Determine the (x, y) coordinate at the center of the cell enclosing the given text.  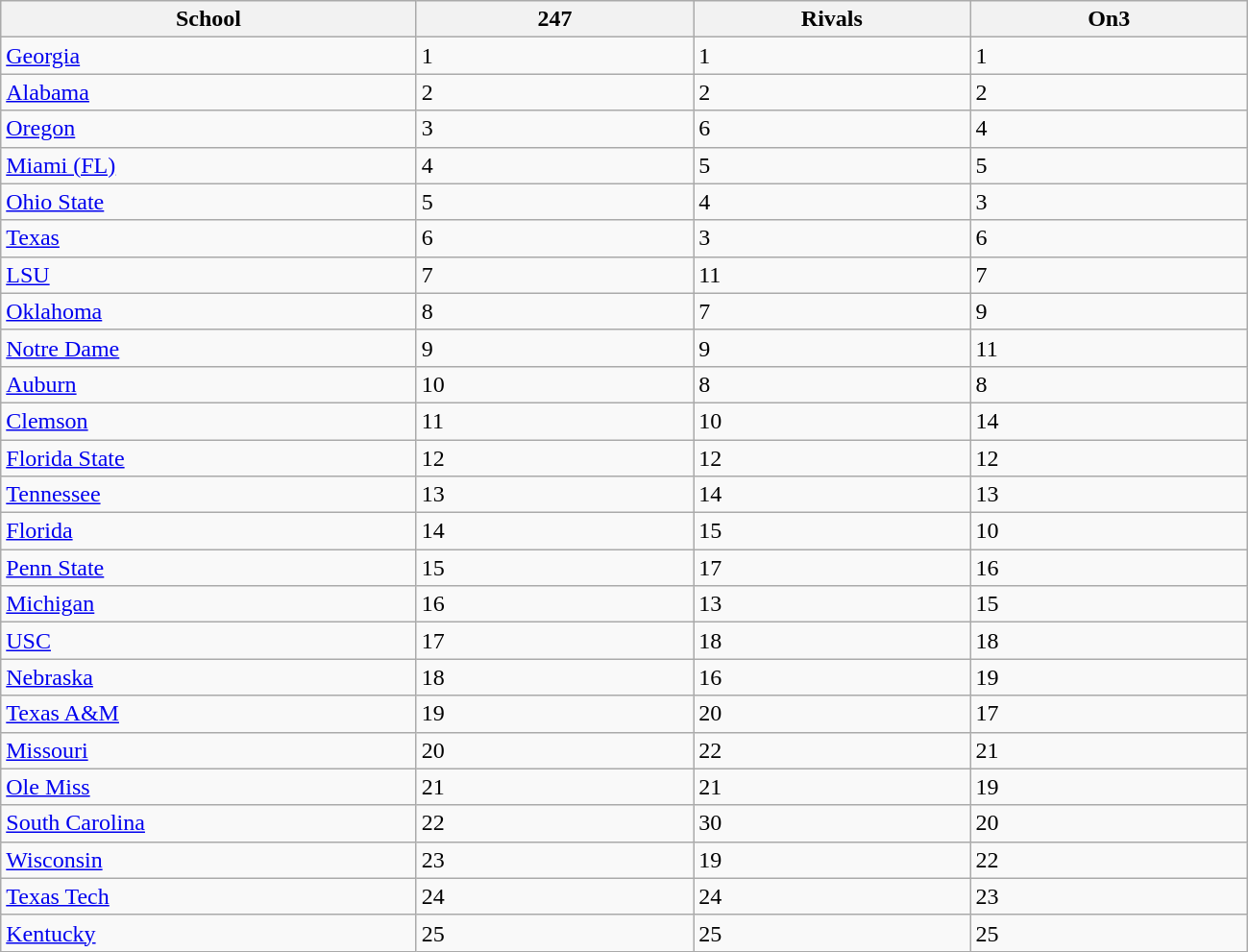
Texas Tech (209, 896)
Oregon (209, 129)
Penn State (209, 568)
Notre Dame (209, 348)
Rivals (832, 19)
30 (832, 823)
LSU (209, 275)
Oklahoma (209, 311)
247 (554, 19)
Tennessee (209, 495)
Florida State (209, 458)
Michigan (209, 604)
Nebraska (209, 677)
Missouri (209, 750)
Texas (209, 238)
Clemson (209, 421)
Auburn (209, 384)
Miami (FL) (209, 165)
Ohio State (209, 202)
South Carolina (209, 823)
Georgia (209, 56)
Ole Miss (209, 787)
Alabama (209, 92)
On3 (1109, 19)
Texas A&M (209, 714)
Florida (209, 531)
Wisconsin (209, 860)
School (209, 19)
Kentucky (209, 933)
USC (209, 641)
